Find where the given text appears and provide that cell's center as [x, y] coordinate. 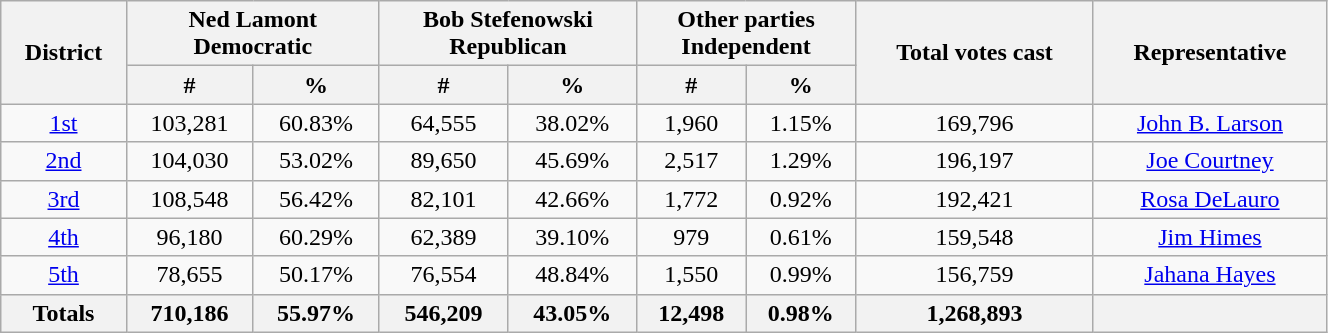
0.92% [800, 199]
103,281 [190, 123]
39.10% [572, 237]
710,186 [190, 313]
2,517 [692, 161]
2nd [64, 161]
192,421 [975, 199]
Ned LamontDemocratic [252, 34]
43.05% [572, 313]
82,101 [444, 199]
546,209 [444, 313]
60.83% [316, 123]
District [64, 52]
1.15% [800, 123]
Joe Courtney [1210, 161]
Jahana Hayes [1210, 275]
89,650 [444, 161]
56.42% [316, 199]
4th [64, 237]
78,655 [190, 275]
1,268,893 [975, 313]
50.17% [316, 275]
0.61% [800, 237]
12,498 [692, 313]
5th [64, 275]
108,548 [190, 199]
38.02% [572, 123]
0.98% [800, 313]
Other partiesIndependent [746, 34]
1,960 [692, 123]
48.84% [572, 275]
Representative [1210, 52]
96,180 [190, 237]
1.29% [800, 161]
1,772 [692, 199]
42.66% [572, 199]
76,554 [444, 275]
159,548 [975, 237]
1,550 [692, 275]
John B. Larson [1210, 123]
196,197 [975, 161]
0.99% [800, 275]
45.69% [572, 161]
60.29% [316, 237]
53.02% [316, 161]
3rd [64, 199]
1st [64, 123]
104,030 [190, 161]
62,389 [444, 237]
Rosa DeLauro [1210, 199]
Jim Himes [1210, 237]
Bob StefenowskiRepublican [508, 34]
55.97% [316, 313]
156,759 [975, 275]
Total votes cast [975, 52]
169,796 [975, 123]
64,555 [444, 123]
979 [692, 237]
Totals [64, 313]
